For the text-containing cell, return its midpoint in [x, y] coordinate format. 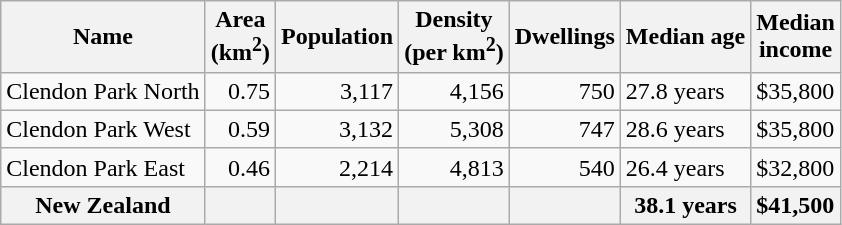
3,132 [338, 129]
2,214 [338, 167]
Population [338, 37]
Dwellings [564, 37]
750 [564, 91]
747 [564, 129]
Clendon Park East [103, 167]
0.46 [240, 167]
Clendon Park North [103, 91]
540 [564, 167]
4,813 [454, 167]
Area(km2) [240, 37]
Median age [685, 37]
0.59 [240, 129]
0.75 [240, 91]
Name [103, 37]
$41,500 [796, 205]
New Zealand [103, 205]
Clendon Park West [103, 129]
3,117 [338, 91]
27.8 years [685, 91]
5,308 [454, 129]
26.4 years [685, 167]
$32,800 [796, 167]
Density(per km2) [454, 37]
4,156 [454, 91]
28.6 years [685, 129]
Medianincome [796, 37]
38.1 years [685, 205]
